From the cell containing the given text, extract its center point as (x, y) coordinate. 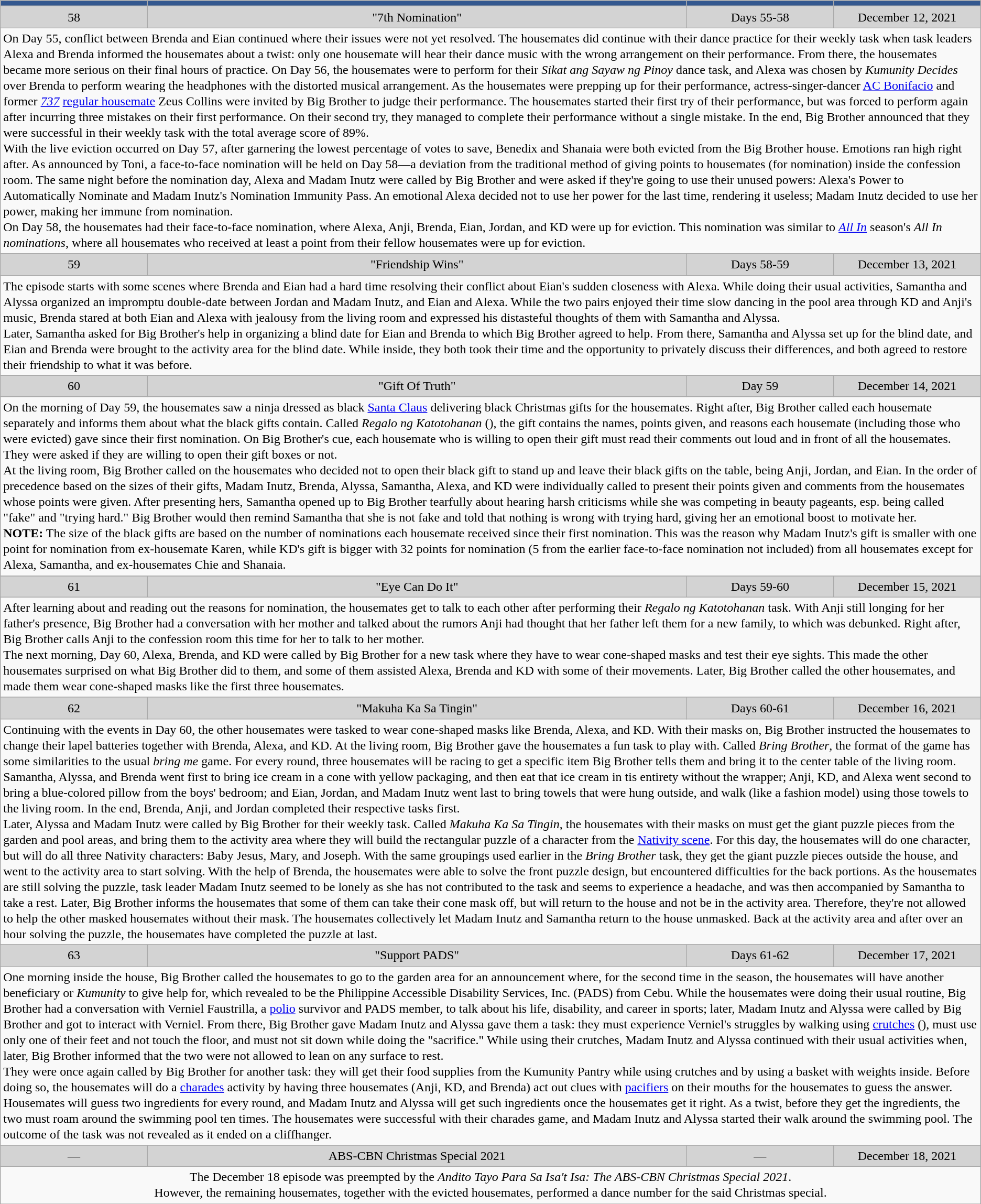
62 (74, 708)
Days 60-61 (760, 708)
"Gift Of Truth" (417, 386)
December 17, 2021 (908, 955)
"Friendship Wins" (417, 264)
"Eye Can Do It" (417, 586)
"7th Nomination" (417, 17)
Day 59 (760, 386)
58 (74, 17)
"Makuha Ka Sa Tingin" (417, 708)
December 13, 2021 (908, 264)
December 16, 2021 (908, 708)
61 (74, 586)
December 14, 2021 (908, 386)
ABS-CBN Christmas Special 2021 (417, 1156)
Days 55-58 (760, 17)
60 (74, 386)
59 (74, 264)
Days 59-60 (760, 586)
Days 58-59 (760, 264)
December 12, 2021 (908, 17)
December 18, 2021 (908, 1156)
63 (74, 955)
December 15, 2021 (908, 586)
"Support PADS" (417, 955)
Days 61-62 (760, 955)
